For the text-containing cell, return its midpoint in [X, Y] coordinate format. 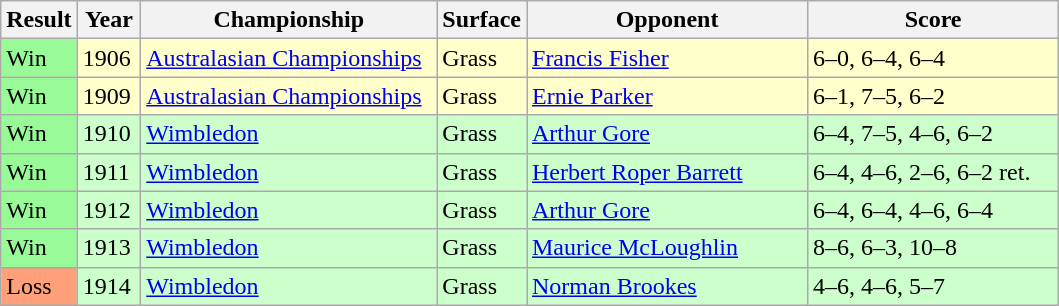
4–6, 4–6, 5–7 [934, 286]
Herbert Roper Barrett [666, 172]
Surface [482, 20]
1912 [109, 210]
Championship [289, 20]
1914 [109, 286]
Francis Fisher [666, 58]
6–0, 6–4, 6–4 [934, 58]
6–4, 6–4, 4–6, 6–4 [934, 210]
Loss [39, 286]
Maurice McLoughlin [666, 248]
6–1, 7–5, 6–2 [934, 96]
Result [39, 20]
6–4, 7–5, 4–6, 6–2 [934, 134]
1909 [109, 96]
1910 [109, 134]
1906 [109, 58]
1911 [109, 172]
Opponent [666, 20]
6–4, 4–6, 2–6, 6–2 ret. [934, 172]
8–6, 6–3, 10–8 [934, 248]
Ernie Parker [666, 96]
Norman Brookes [666, 286]
1913 [109, 248]
Year [109, 20]
Score [934, 20]
